Extract the (x, y) coordinate from the center of the cell holding the provided text.  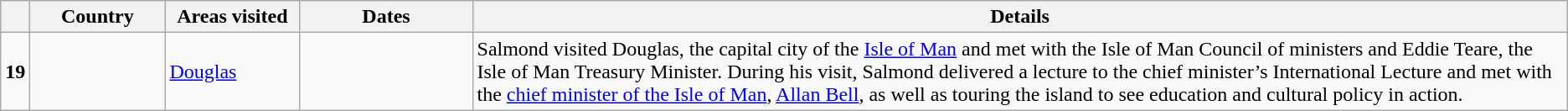
Details (1020, 17)
Dates (386, 17)
Country (97, 17)
Douglas (233, 71)
19 (15, 71)
Areas visited (233, 17)
